Detect which cell encompasses the target text, then output its (X, Y) center coordinate. 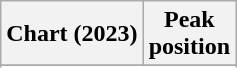
Chart (2023) (72, 34)
Peakposition (189, 34)
